Identify which cell holds the provided text, then report its [X, Y] central coordinate. 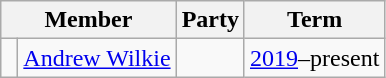
Party [210, 20]
2019–present [314, 58]
Member [88, 20]
Andrew Wilkie [97, 58]
Term [314, 20]
